For the text-containing cell, return its midpoint in [x, y] coordinate format. 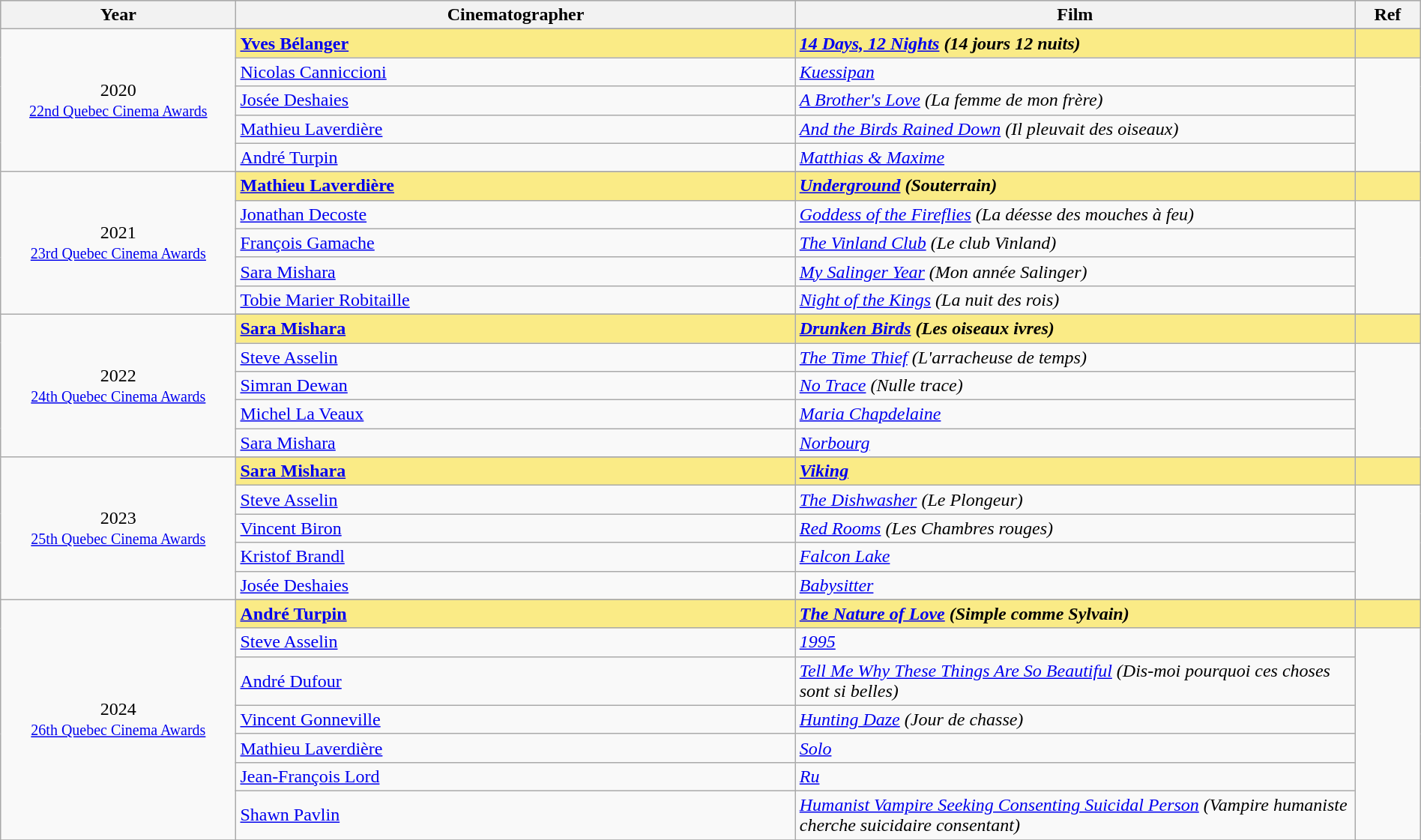
Shawn Pavlin [516, 815]
Kristof Brandl [516, 557]
Tobie Marier Robitaille [516, 300]
Vincent Gonneville [516, 719]
Vincent Biron [516, 528]
202426th Quebec Cinema Awards [118, 719]
André Dufour [516, 680]
2021 23rd Quebec Cinema Awards [118, 243]
The Dishwasher (Le Plongeur) [1075, 500]
Ru [1075, 776]
The Nature of Love (Simple comme Sylvain) [1075, 614]
Viking [1075, 471]
Ref [1388, 15]
Underground (Souterrain) [1075, 186]
Jean-François Lord [516, 776]
Solo [1075, 748]
Film [1075, 15]
Year [118, 15]
A Brother's Love (La femme de mon frère) [1075, 100]
Yves Bélanger [516, 43]
Humanist Vampire Seeking Consenting Suicidal Person (Vampire humaniste cherche suicidaire consentant) [1075, 815]
1995 [1075, 642]
Michel La Veaux [516, 414]
Cinematographer [516, 15]
My Salinger Year (Mon année Salinger) [1075, 271]
Drunken Birds (Les oiseaux ivres) [1075, 328]
The Vinland Club (Le club Vinland) [1075, 243]
Nicolas Canniccioni [516, 72]
Hunting Daze (Jour de chasse) [1075, 719]
14 Days, 12 Nights (14 jours 12 nuits) [1075, 43]
Goddess of the Fireflies (La déesse des mouches à feu) [1075, 214]
Maria Chapdelaine [1075, 414]
And the Birds Rained Down (Il pleuvait des oiseaux) [1075, 129]
Falcon Lake [1075, 557]
The Time Thief (L'arracheuse de temps) [1075, 357]
202224th Quebec Cinema Awards [118, 385]
Matthias & Maxime [1075, 157]
Jonathan Decoste [516, 214]
2020 22nd Quebec Cinema Awards [118, 100]
François Gamache [516, 243]
Norbourg [1075, 443]
Kuessipan [1075, 72]
202325th Quebec Cinema Awards [118, 528]
Night of the Kings (La nuit des rois) [1075, 300]
Simran Dewan [516, 386]
Tell Me Why These Things Are So Beautiful (Dis-moi pourquoi ces choses sont si belles) [1075, 680]
No Trace (Nulle trace) [1075, 386]
Red Rooms (Les Chambres rouges) [1075, 528]
Babysitter [1075, 585]
